Provide the (x, y) coordinate of the cell's center where the given text is located.  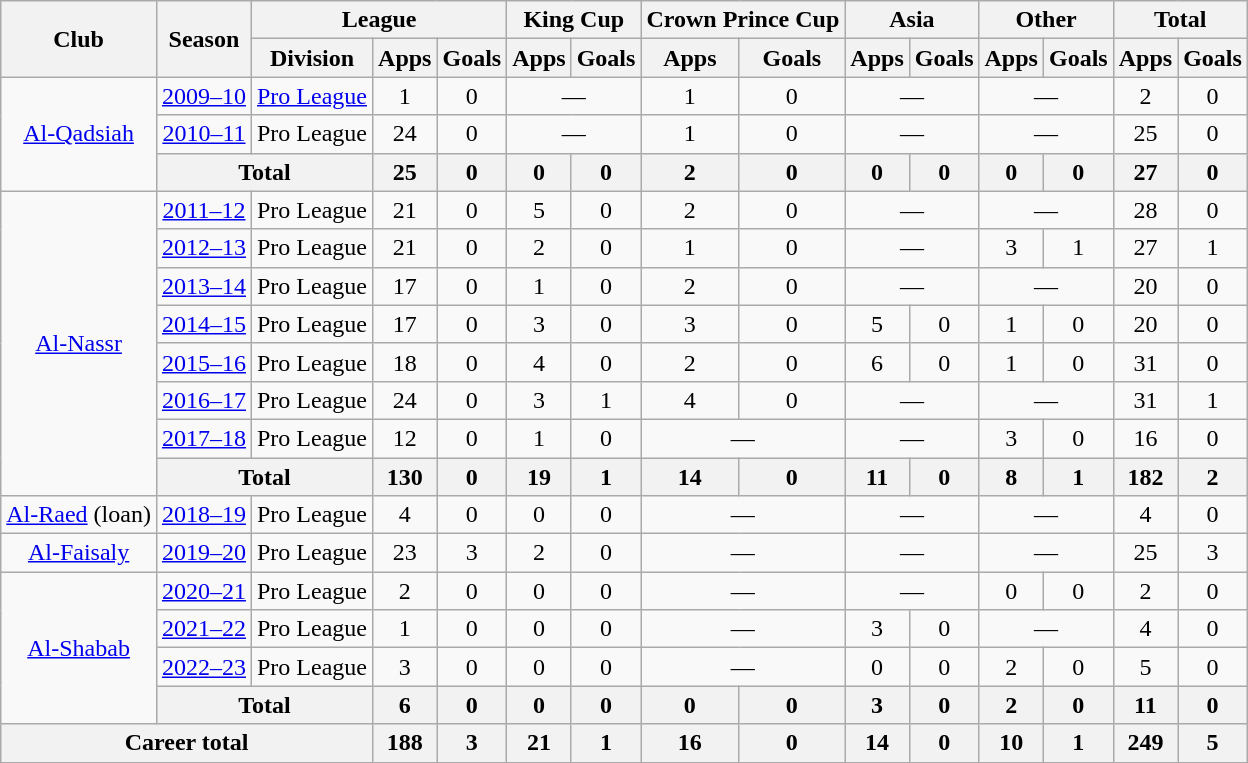
28 (1145, 210)
League (378, 20)
Asia (912, 20)
2022–23 (204, 667)
Crown Prince Cup (743, 20)
Al-Nassr (79, 343)
2015–16 (204, 362)
2014–15 (204, 324)
Club (79, 39)
18 (405, 362)
Al-Qadsiah (79, 134)
130 (405, 477)
Al-Shabab (79, 648)
2012–13 (204, 248)
Al-Raed (loan) (79, 515)
Al-Faisaly (79, 553)
2019–20 (204, 553)
Other (1046, 20)
2013–14 (204, 286)
249 (1145, 743)
2020–21 (204, 591)
8 (1011, 477)
19 (539, 477)
2009–10 (204, 96)
23 (405, 553)
King Cup (574, 20)
182 (1145, 477)
2010–11 (204, 134)
2011–12 (204, 210)
Career total (187, 743)
2018–19 (204, 515)
Division (312, 58)
2016–17 (204, 400)
2017–18 (204, 438)
12 (405, 438)
Season (204, 39)
188 (405, 743)
10 (1011, 743)
2021–22 (204, 629)
